Detect which cell encompasses the target text, then output its [x, y] center coordinate. 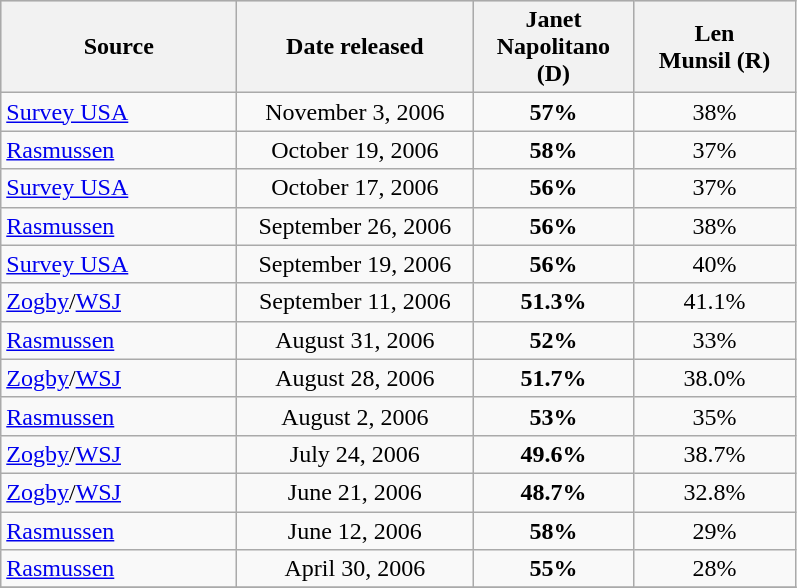
32.8% [714, 492]
51.7% [554, 378]
41.1% [714, 302]
October 19, 2006 [355, 150]
29% [714, 531]
September 26, 2006 [355, 226]
Date released [355, 47]
September 19, 2006 [355, 264]
52% [554, 340]
Source [119, 47]
53% [554, 416]
33% [714, 340]
October 17, 2006 [355, 188]
August 28, 2006 [355, 378]
July 24, 2006 [355, 454]
38.0% [714, 378]
JanetNapolitano (D) [554, 47]
June 12, 2006 [355, 531]
40% [714, 264]
28% [714, 569]
November 3, 2006 [355, 112]
57% [554, 112]
August 2, 2006 [355, 416]
August 31, 2006 [355, 340]
55% [554, 569]
48.7% [554, 492]
June 21, 2006 [355, 492]
35% [714, 416]
38.7% [714, 454]
51.3% [554, 302]
April 30, 2006 [355, 569]
LenMunsil (R) [714, 47]
September 11, 2006 [355, 302]
49.6% [554, 454]
